Find where the given text appears and provide that cell's center as (x, y) coordinate. 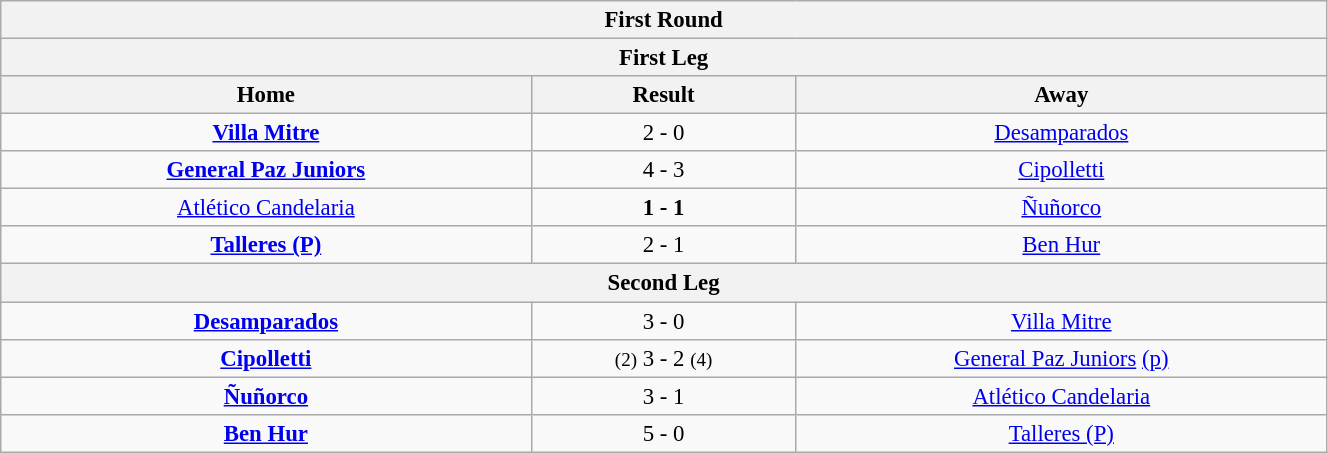
First Round (664, 20)
Away (1061, 95)
Home (266, 95)
3 - 0 (664, 321)
3 - 1 (664, 396)
Second Leg (664, 283)
1 - 1 (664, 208)
4 - 3 (664, 170)
First Leg (664, 58)
(2) 3 - 2 (4) (664, 358)
General Paz Juniors (266, 170)
5 - 0 (664, 433)
2 - 0 (664, 133)
General Paz Juniors (p) (1061, 358)
2 - 1 (664, 245)
Result (664, 95)
